For the text-containing cell, return its midpoint in [x, y] coordinate format. 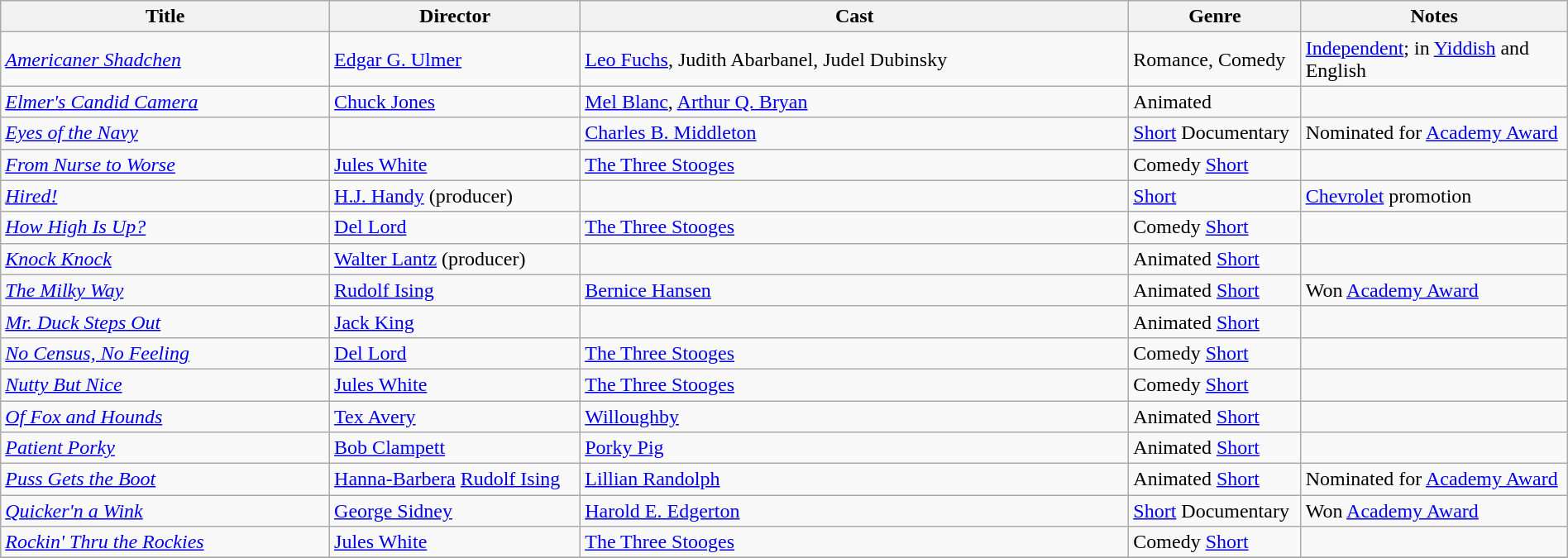
Independent; in Yiddish and English [1434, 60]
Cast [855, 17]
Short [1215, 196]
Edgar G. Ulmer [455, 60]
How High Is Up? [165, 227]
Nutty But Nice [165, 384]
Tex Avery [455, 416]
From Nurse to Worse [165, 165]
The Milky Way [165, 290]
Hired! [165, 196]
Quicker'n a Wink [165, 511]
Patient Porky [165, 448]
Lillian Randolph [855, 479]
Director [455, 17]
George Sidney [455, 511]
Puss Gets the Boot [165, 479]
Bob Clampett [455, 448]
Eyes of the Navy [165, 133]
Notes [1434, 17]
Elmer's Candid Camera [165, 102]
Mr. Duck Steps Out [165, 322]
Willoughby [855, 416]
Porky Pig [855, 448]
Of Fox and Hounds [165, 416]
Rudolf Ising [455, 290]
Harold E. Edgerton [855, 511]
H.J. Handy (producer) [455, 196]
Mel Blanc, Arthur Q. Bryan [855, 102]
Walter Lantz (producer) [455, 259]
Jack King [455, 322]
Chevrolet promotion [1434, 196]
Romance, Comedy [1215, 60]
Leo Fuchs, Judith Abarbanel, Judel Dubinsky [855, 60]
Genre [1215, 17]
Chuck Jones [455, 102]
Title [165, 17]
Rockin' Thru the Rockies [165, 542]
Knock Knock [165, 259]
Americaner Shadchen [165, 60]
Charles B. Middleton [855, 133]
Animated [1215, 102]
Bernice Hansen [855, 290]
Hanna-Barbera Rudolf Ising [455, 479]
No Census, No Feeling [165, 353]
